Detect which cell encompasses the target text, then output its (X, Y) center coordinate. 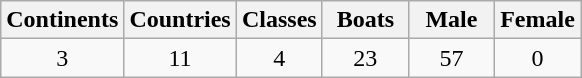
3 (62, 58)
4 (279, 58)
Continents (62, 20)
Boats (365, 20)
23 (365, 58)
Female (537, 20)
Countries (180, 20)
0 (537, 58)
Classes (279, 20)
Male (451, 20)
11 (180, 58)
57 (451, 58)
